Capture the cell that displays the provided text and extract its (X, Y) central coordinate. 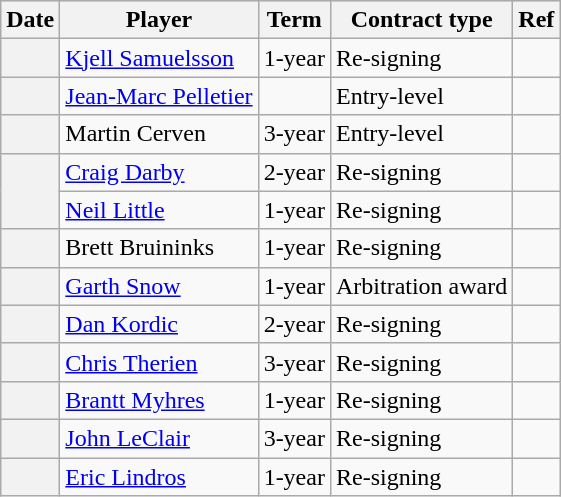
Kjell Samuelsson (159, 58)
Neil Little (159, 210)
Ref (536, 20)
Chris Therien (159, 362)
Craig Darby (159, 172)
Dan Kordic (159, 324)
Term (294, 20)
Jean-Marc Pelletier (159, 96)
Eric Lindros (159, 477)
Contract type (421, 20)
Player (159, 20)
Arbitration award (421, 286)
Garth Snow (159, 286)
Brantt Myhres (159, 400)
John LeClair (159, 438)
Martin Cerven (159, 134)
Brett Bruininks (159, 248)
Date (30, 20)
